Provide the (X, Y) coordinate of the cell's center where the given text is located.  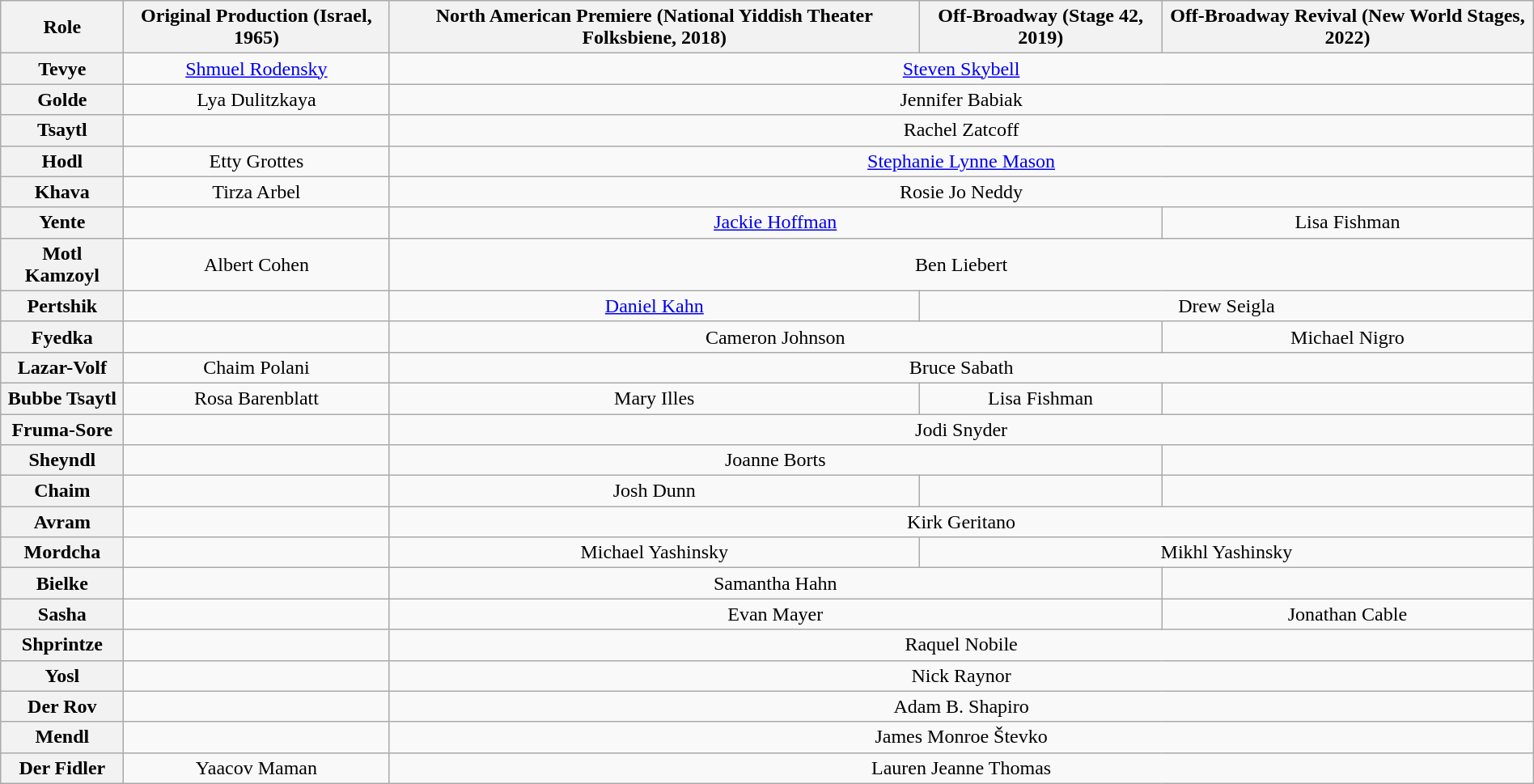
Lauren Jeanne Thomas (961, 768)
Ben Liebert (961, 264)
Daniel Kahn (655, 306)
Etty Grottes (256, 161)
Pertshik (62, 306)
Jennifer Babiak (961, 100)
Rosa Barenblatt (256, 398)
Cameron Johnson (775, 337)
Rachel Zatcoff (961, 130)
Tevye (62, 69)
Khava (62, 192)
North American Premiere (National Yiddish Theater Folksbiene, 2018) (655, 28)
Mary Illes (655, 398)
Samantha Hahn (775, 583)
Der Rov (62, 706)
Off-Broadway Revival (New World Stages, 2022) (1348, 28)
Steven Skybell (961, 69)
Jackie Hoffman (775, 222)
Fruma-Sore (62, 430)
Bruce Sabath (961, 367)
Yaacov Maman (256, 768)
Sasha (62, 614)
Mikhl Yashinsky (1227, 553)
Stephanie Lynne Mason (961, 161)
Der Fidler (62, 768)
Motl Kamzoyl (62, 264)
Fyedka (62, 337)
Rosie Jo Neddy (961, 192)
Drew Seigla (1227, 306)
Josh Dunn (655, 491)
Evan Mayer (775, 614)
Jonathan Cable (1348, 614)
Lazar-Volf (62, 367)
Lya Dulitzkaya (256, 100)
Kirk Geritano (961, 522)
Avram (62, 522)
Michael Yashinsky (655, 553)
Raquel Nobile (961, 645)
Michael Nigro (1348, 337)
Mendl (62, 737)
Mordcha (62, 553)
Golde (62, 100)
Role (62, 28)
Jodi Snyder (961, 430)
Shmuel Rodensky (256, 69)
Off-Broadway (Stage 42, 2019) (1040, 28)
Sheyndl (62, 460)
Yosl (62, 676)
Shprintze (62, 645)
Bielke (62, 583)
Tsaytl (62, 130)
Yente (62, 222)
Original Production (Israel, 1965) (256, 28)
Hodl (62, 161)
Bubbe Tsaytl (62, 398)
James Monroe Števko (961, 737)
Chaim (62, 491)
Adam B. Shapiro (961, 706)
Albert Cohen (256, 264)
Joanne Borts (775, 460)
Tirza Arbel (256, 192)
Chaim Polani (256, 367)
Nick Raynor (961, 676)
